Detect which cell encompasses the target text, then output its (x, y) center coordinate. 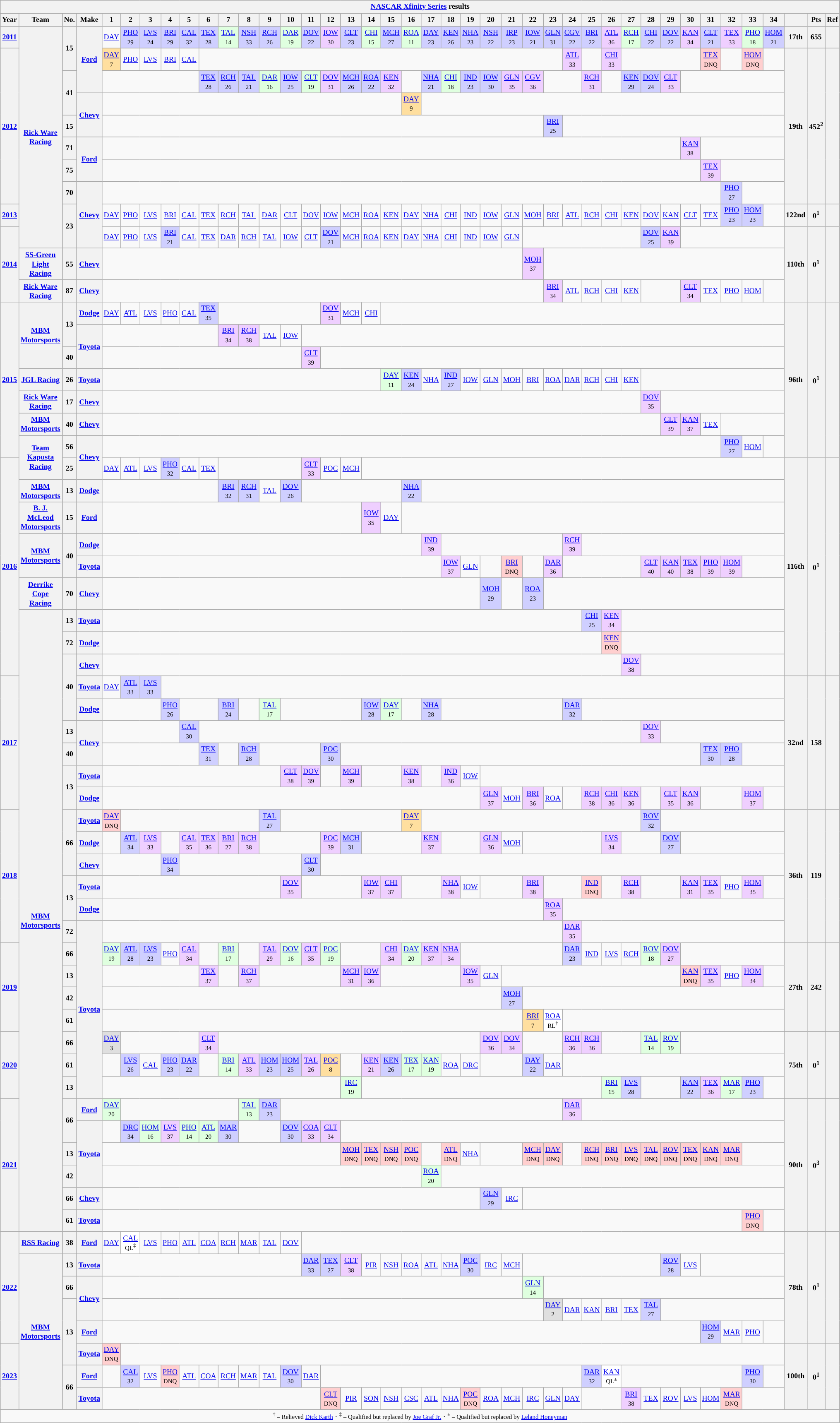
32 (732, 20)
4522 (816, 126)
PHO39 (711, 567)
LVS28 (631, 1087)
MCH39 (351, 776)
IOW28 (372, 709)
GLN31 (553, 37)
DOV39 (311, 776)
LVS24 (151, 37)
33 (753, 20)
RCHDNQ (592, 1154)
TEX31 (209, 754)
CAL30 (189, 732)
DRC34 (130, 1132)
IOW25 (290, 82)
1 (111, 20)
SS-Green Light Racing (41, 264)
DAY17 (391, 709)
NHA22 (411, 491)
CGV22 (572, 37)
KEN36 (631, 798)
DOV38 (631, 665)
BRI7 (533, 1020)
MOH29 (491, 594)
18 (451, 20)
34 (774, 20)
ROARL† (553, 1020)
DAY9 (411, 104)
116th (796, 567)
KEN32 (391, 82)
DOV34 (511, 1043)
2022 (10, 1287)
CLTDNQ (331, 1399)
BRI22 (592, 37)
HOM39 (732, 567)
KAN19 (431, 1065)
BRI29 (170, 37)
KAN22 (690, 1087)
27th (796, 987)
NHA34 (451, 954)
MOHDNQ (351, 1154)
ATL34 (130, 843)
2 (130, 20)
24 (572, 20)
7 (228, 20)
RSS Racing (41, 1243)
PHO26 (170, 709)
IRC19 (351, 1087)
2017 (10, 743)
41 (70, 93)
DAR33 (311, 1265)
POC (331, 469)
96th (796, 380)
6 (209, 20)
2023 (10, 1377)
HOMDNQ (753, 60)
CHI37 (391, 887)
CHI18 (451, 82)
TEX39 (711, 171)
LVS34 (612, 843)
655 (816, 37)
2011 (10, 37)
BRI24 (228, 709)
GLN14 (533, 1288)
IND36 (451, 776)
BRI15 (612, 1087)
Pts (816, 20)
KEN34 (612, 620)
27 (631, 20)
SON (372, 1399)
PHO32 (170, 469)
TEX30 (711, 754)
22 (533, 20)
12 (331, 20)
HOM29 (711, 1332)
HOM21 (774, 37)
BRI17 (228, 954)
MCH26 (351, 82)
10 (290, 20)
NHA38 (451, 887)
55 (70, 264)
HOM16 (151, 1132)
29 (671, 20)
TEX37 (209, 976)
DAR35 (572, 932)
DOV33 (651, 732)
CLT23 (351, 37)
2020 (10, 1065)
21 (511, 20)
CLT21 (711, 37)
CLT19 (311, 82)
HOM37 (753, 798)
BRI21 (170, 237)
2021 (10, 1165)
100th (796, 1377)
TAL17 (270, 709)
DAY11 (391, 380)
110th (796, 264)
IOW21 (533, 37)
POC19 (331, 954)
Ref (833, 20)
POC39 (331, 843)
RCH28 (249, 754)
DOV21 (331, 237)
ATL28 (130, 954)
DAY2 (553, 1310)
CGV36 (533, 82)
INDDNQ (592, 887)
GLN35 (511, 82)
No. (70, 20)
BRI25 (553, 126)
4 (170, 20)
Year (10, 20)
GLN36 (491, 843)
14 (372, 20)
B. J. McLeod Motorsports (41, 518)
CAL35 (189, 843)
RCH39 (572, 545)
PHO28 (732, 754)
CHI25 (592, 620)
MCH27 (391, 37)
19th (796, 126)
2019 (10, 987)
BRI14 (228, 1065)
LVS23 (151, 954)
IRP23 (511, 37)
2015 (10, 380)
03 (816, 1165)
IND27 (451, 380)
DAY19 (111, 954)
NHA21 (431, 82)
DAY22 (533, 1065)
BRI36 (533, 798)
Team (41, 20)
RCH17 (631, 37)
BRI27 (228, 843)
ROA22 (372, 82)
KEN24 (411, 380)
ATL20 (209, 1132)
JGL Racing (41, 380)
TEX27 (331, 1265)
DAR16 (270, 82)
75 (70, 171)
TEX33 (732, 37)
HOM25 (290, 1065)
PHO34 (170, 865)
CALQL‡ (130, 1243)
ROV28 (671, 1265)
31 (711, 20)
MOH27 (511, 998)
ROVDNQ (671, 1154)
Derrike Cope Racing (41, 594)
GLN29 (491, 1198)
CAL34 (189, 954)
2013 (10, 215)
78th (796, 1287)
DAY23 (431, 37)
KAN40 (671, 567)
IND39 (431, 545)
COA33 (311, 1132)
38 (70, 1243)
2014 (10, 264)
TAL29 (270, 954)
DAR19 (290, 37)
ROV (671, 1399)
LVS26 (130, 1065)
NHA23 (470, 37)
ROV19 (671, 1043)
ROA20 (431, 1176)
KANQL± (612, 1376)
CSC (411, 1399)
75th (796, 1065)
36th (796, 876)
158 (816, 743)
PHO29 (130, 37)
ROA35 (553, 909)
19 (470, 20)
ROA23 (533, 594)
† – Relieved Dick Karth · ‡ – Qualified but replaced by Joe Graf Jr. · ± – Qualified but replaced by Leland Honeyman (420, 1416)
ATL36 (612, 37)
KEN21 (372, 1065)
DOV24 (651, 82)
9 (270, 20)
BRI32 (228, 491)
17th (796, 37)
LVS37 (170, 1132)
KAN34 (690, 37)
ATLDNQ (451, 1154)
11 (311, 20)
32nd (796, 743)
KAN31 (690, 887)
71 (70, 148)
KEN38 (411, 776)
NASCAR Xfinity Series results (420, 7)
20 (491, 20)
POC8 (331, 1065)
MAR30 (228, 1132)
KAN37 (690, 424)
TEX17 (411, 1065)
122nd (796, 215)
KENDNQ (612, 643)
DOV16 (290, 954)
TAL21 (249, 82)
KAN36 (690, 798)
HOM35 (753, 887)
HOM34 (753, 976)
CLT40 (651, 567)
TAL13 (249, 1110)
DRC (470, 1065)
KEN29 (631, 82)
16 (411, 20)
CHI34 (391, 954)
MCHDNQ (533, 1154)
DAY3 (111, 1043)
CHI36 (612, 798)
KAN39 (671, 237)
30 (690, 20)
28 (651, 20)
IOW36 (372, 976)
TEX38 (690, 567)
Make (89, 20)
8 (249, 20)
Team Kapusta Racing (41, 458)
MAR17 (732, 1087)
3 (151, 20)
NSH22 (491, 37)
2016 (10, 567)
NHA28 (431, 709)
2018 (10, 876)
PHO14 (189, 1132)
NSHDNQ (391, 1154)
ROV18 (651, 954)
TALDNQ (651, 1154)
DOV36 (491, 1043)
MOH37 (533, 264)
2012 (10, 126)
ROV32 (651, 820)
LVSDNQ (631, 1154)
GLN37 (491, 798)
119 (816, 876)
TAL26 (311, 1065)
56 (70, 447)
CHI33 (612, 60)
DOV25 (651, 237)
87 (70, 291)
CHI22 (651, 37)
KAN38 (690, 148)
CHI15 (372, 37)
5 (189, 20)
PHO18 (753, 37)
DAR22 (189, 1065)
PHO30 (753, 1376)
90th (796, 1165)
ROA11 (411, 37)
CLT30 (311, 865)
DOV26 (290, 491)
242 (816, 987)
RCH37 (249, 976)
NSH33 (249, 37)
IND23 (470, 82)
